For the text-containing cell, return its midpoint in [X, Y] coordinate format. 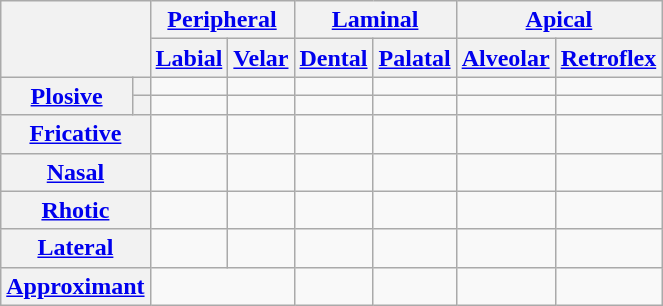
Velar [261, 58]
Alveolar [506, 58]
Apical [559, 20]
Labial [189, 58]
Peripheral [222, 20]
Laminal [375, 20]
Nasal [76, 172]
Approximant [76, 286]
Palatal [414, 58]
Dental [334, 58]
Retroflex [608, 58]
Plosive [67, 96]
Rhotic [76, 210]
Lateral [76, 248]
Fricative [76, 134]
